Determine the (x, y) coordinate at the center of the cell enclosing the given text.  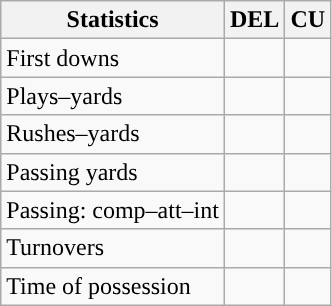
Rushes–yards (113, 134)
Plays–yards (113, 96)
Passing: comp–att–int (113, 210)
Statistics (113, 20)
First downs (113, 58)
DEL (254, 20)
Time of possession (113, 286)
CU (308, 20)
Turnovers (113, 248)
Passing yards (113, 172)
